Extract the [x, y] coordinate from the center of the cell holding the provided text.  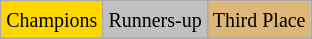
Runners-up [155, 20]
Third Place [259, 20]
Champions [52, 20]
